From the cell containing the given text, extract its center point as [x, y] coordinate. 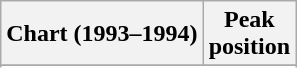
Peakposition [249, 34]
Chart (1993–1994) [102, 34]
